Output the (x, y) coordinate of the center of the cell containing the given text.  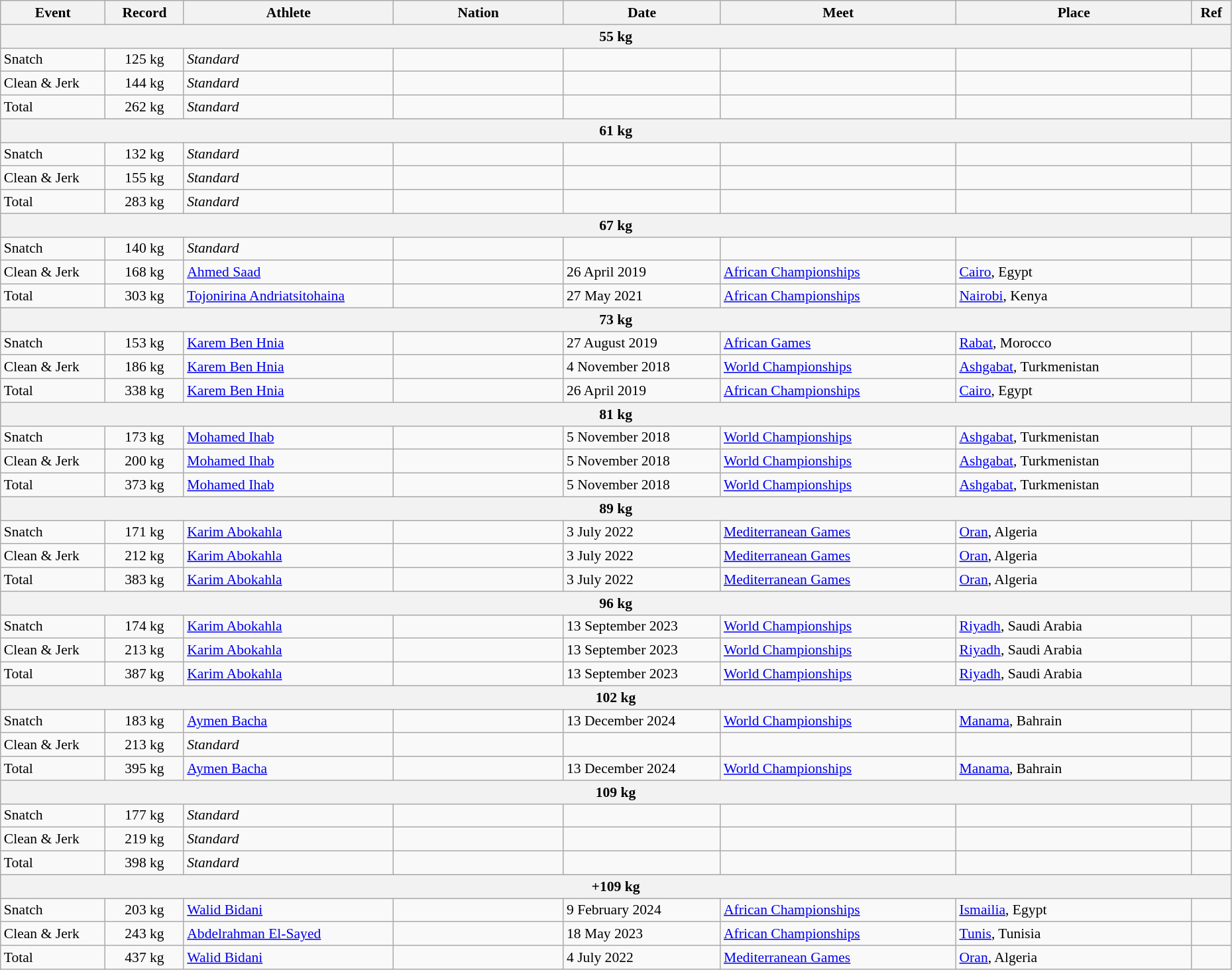
373 kg (144, 485)
Nation (478, 13)
27 August 2019 (642, 343)
387 kg (144, 674)
212 kg (144, 556)
Date (642, 13)
Tunis, Tunisia (1074, 934)
Place (1074, 13)
200 kg (144, 461)
177 kg (144, 816)
27 May 2021 (642, 296)
Record (144, 13)
125 kg (144, 60)
155 kg (144, 178)
102 kg (616, 697)
171 kg (144, 532)
Nairobi, Kenya (1074, 296)
96 kg (616, 603)
140 kg (144, 249)
73 kg (616, 320)
61 kg (616, 131)
89 kg (616, 509)
132 kg (144, 154)
Tojonirina Andriatsitohaina (288, 296)
174 kg (144, 627)
Ref (1211, 13)
186 kg (144, 367)
Event (53, 13)
67 kg (616, 225)
+109 kg (616, 886)
338 kg (144, 391)
144 kg (144, 84)
303 kg (144, 296)
Ahmed Saad (288, 273)
243 kg (144, 934)
437 kg (144, 957)
173 kg (144, 438)
203 kg (144, 910)
Abdelrahman El-Sayed (288, 934)
4 July 2022 (642, 957)
168 kg (144, 273)
Ismailia, Egypt (1074, 910)
Rabat, Morocco (1074, 343)
9 February 2024 (642, 910)
Meet (838, 13)
55 kg (616, 36)
283 kg (144, 202)
4 November 2018 (642, 367)
383 kg (144, 579)
183 kg (144, 721)
395 kg (144, 768)
18 May 2023 (642, 934)
153 kg (144, 343)
Athlete (288, 13)
262 kg (144, 107)
219 kg (144, 839)
African Games (838, 343)
398 kg (144, 863)
81 kg (616, 414)
109 kg (616, 792)
